For the text-containing cell, return its midpoint in [X, Y] coordinate format. 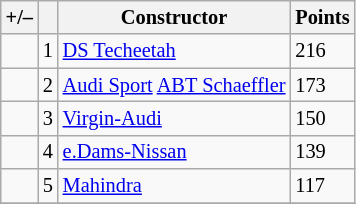
Audi Sport ABT Schaeffler [174, 85]
150 [322, 118]
216 [322, 51]
173 [322, 85]
e.Dams-Nissan [174, 152]
DS Techeetah [174, 51]
2 [48, 85]
+/– [20, 17]
Virgin-Audi [174, 118]
Constructor [174, 17]
Points [322, 17]
5 [48, 186]
117 [322, 186]
139 [322, 152]
4 [48, 152]
Mahindra [174, 186]
3 [48, 118]
1 [48, 51]
